Provide the (X, Y) coordinate of the cell's center where the given text is located.  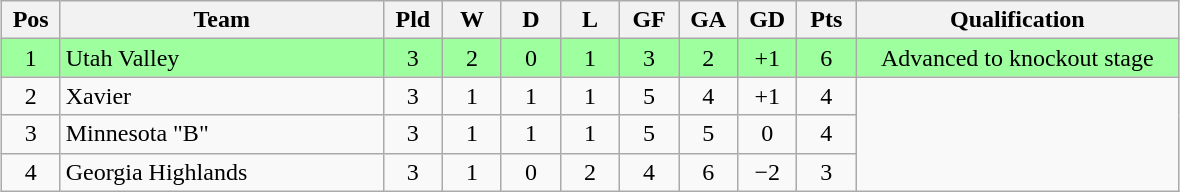
Team (222, 20)
L (590, 20)
Pts (826, 20)
GF (650, 20)
Utah Valley (222, 58)
Pld (412, 20)
GA (708, 20)
Georgia Highlands (222, 172)
−2 (768, 172)
W (472, 20)
Pos (30, 20)
Xavier (222, 96)
Advanced to knockout stage (1018, 58)
D (530, 20)
GD (768, 20)
Qualification (1018, 20)
Minnesota "B" (222, 134)
